Provide the [x, y] coordinate of the cell's center where the given text is located.  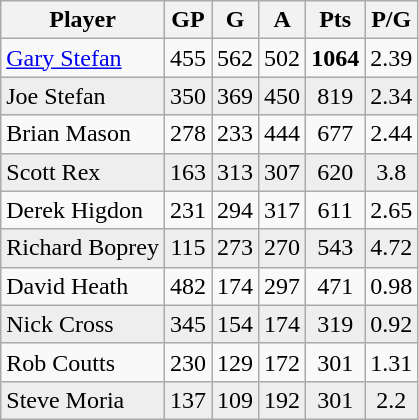
192 [282, 400]
2.2 [392, 400]
317 [282, 210]
Scott Rex [83, 172]
137 [188, 400]
0.98 [392, 286]
450 [282, 96]
Pts [336, 20]
233 [236, 134]
1064 [336, 58]
2.34 [392, 96]
307 [282, 172]
294 [236, 210]
163 [188, 172]
2.44 [392, 134]
Richard Boprey [83, 248]
270 [282, 248]
Rob Coutts [83, 362]
455 [188, 58]
Brian Mason [83, 134]
1.31 [392, 362]
2.39 [392, 58]
2.65 [392, 210]
543 [336, 248]
A [282, 20]
Joe Stefan [83, 96]
502 [282, 58]
P/G [392, 20]
115 [188, 248]
0.92 [392, 324]
444 [282, 134]
620 [336, 172]
GP [188, 20]
677 [336, 134]
129 [236, 362]
562 [236, 58]
313 [236, 172]
Derek Higdon [83, 210]
Steve Moria [83, 400]
350 [188, 96]
278 [188, 134]
273 [236, 248]
David Heath [83, 286]
230 [188, 362]
319 [336, 324]
231 [188, 210]
4.72 [392, 248]
471 [336, 286]
369 [236, 96]
Player [83, 20]
109 [236, 400]
G [236, 20]
172 [282, 362]
154 [236, 324]
Gary Stefan [83, 58]
345 [188, 324]
3.8 [392, 172]
611 [336, 210]
Nick Cross [83, 324]
482 [188, 286]
297 [282, 286]
819 [336, 96]
